For the text-containing cell, return its midpoint in (x, y) coordinate format. 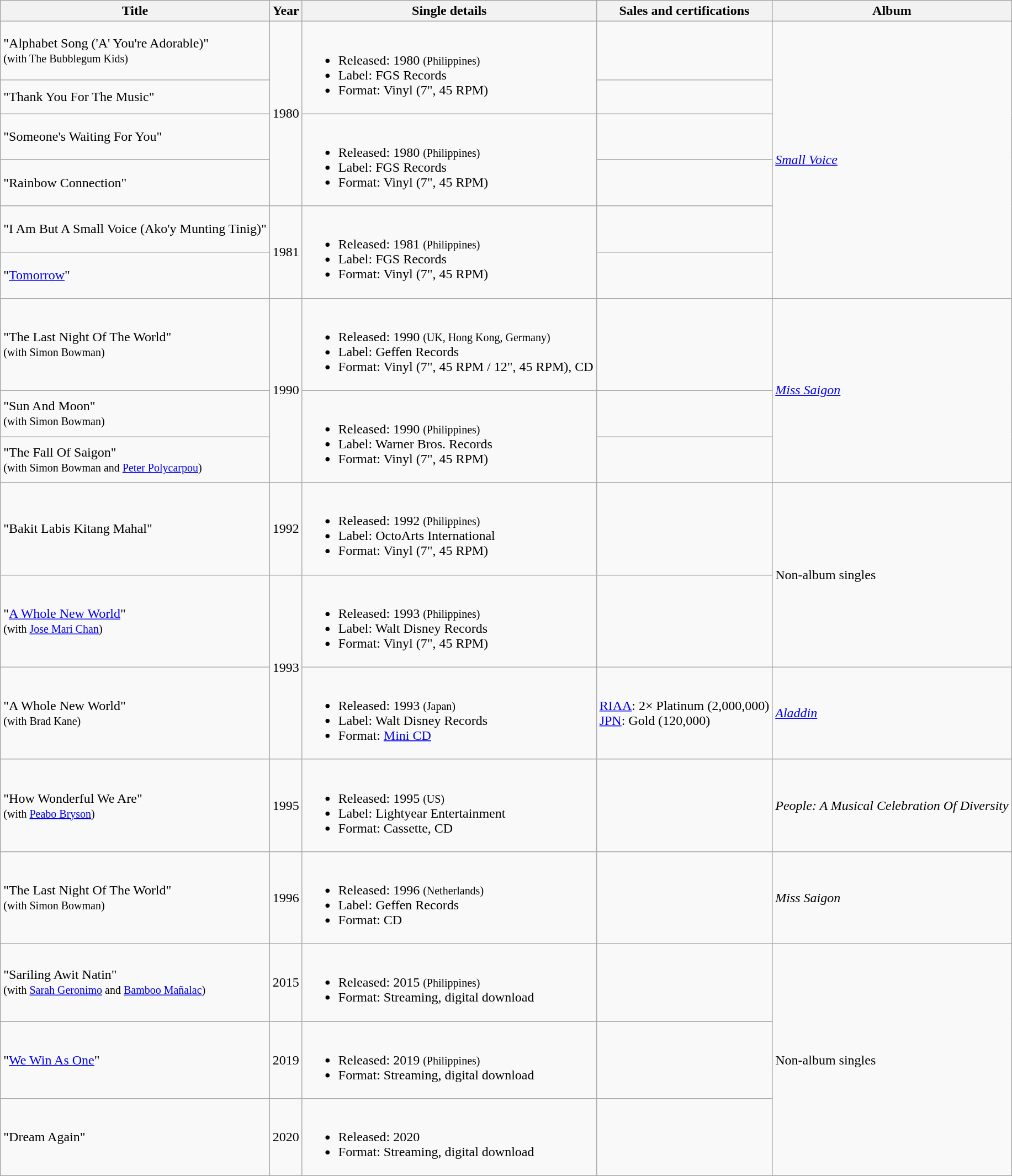
"Dream Again" (135, 1137)
1995 (286, 805)
Released: 2015 (Philippines)Format: Streaming, digital download (449, 982)
"We Win As One" (135, 1060)
Released: 1993 (Japan)Label: Walt Disney RecordsFormat: Mini CD (449, 713)
"Bakit Labis Kitang Mahal" (135, 529)
Released: 1995 (US)Label: Lightyear EntertainmentFormat: Cassette, CD (449, 805)
2015 (286, 982)
"Someone's Waiting For You" (135, 137)
1980 (286, 114)
1992 (286, 529)
2020 (286, 1137)
Year (286, 11)
Title (135, 11)
Released: 1990 (Philippines)Label: Warner Bros. RecordsFormat: Vinyl (7", 45 RPM) (449, 436)
Released: 2020Format: Streaming, digital download (449, 1137)
Released: 1993 (Philippines)Label: Walt Disney RecordsFormat: Vinyl (7", 45 RPM) (449, 621)
RIAA: 2× Platinum (2,000,000)JPN: Gold (120,000) (685, 713)
Single details (449, 11)
2019 (286, 1060)
Released: 2019 (Philippines)Format: Streaming, digital download (449, 1060)
"Alphabet Song ('A' You're Adorable)"(with The Bubblegum Kids) (135, 51)
"How Wonderful We Are"(with Peabo Bryson) (135, 805)
Sales and certifications (685, 11)
"Rainbow Connection" (135, 183)
Aladdin (892, 713)
People: A Musical Celebration Of Diversity (892, 805)
Album (892, 11)
"Sariling Awit Natin"(with Sarah Geronimo and Bamboo Mañalac) (135, 982)
1993 (286, 667)
"Thank You For The Music" (135, 97)
1990 (286, 390)
"I Am But A Small Voice (Ako'y Munting Tinig)" (135, 229)
Released: 1990 (UK, Hong Kong, Germany)Label: Geffen RecordsFormat: Vinyl (7", 45 RPM / 12", 45 RPM), CD (449, 345)
Released: 1992 (Philippines)Label: OctoArts InternationalFormat: Vinyl (7", 45 RPM) (449, 529)
"Sun And Moon"(with Simon Bowman) (135, 414)
"The Fall Of Saigon"(with Simon Bowman and Peter Polycarpou) (135, 460)
"Tomorrow" (135, 275)
Released: 1981 (Philippines)Label: FGS RecordsFormat: Vinyl (7", 45 RPM) (449, 252)
"A Whole New World"(with Brad Kane) (135, 713)
1981 (286, 252)
Released: 1996 (Netherlands)Label: Geffen RecordsFormat: CD (449, 898)
1996 (286, 898)
"A Whole New World"(with Jose Mari Chan) (135, 621)
Small Voice (892, 160)
